Identify which cell holds the provided text, then report its (x, y) central coordinate. 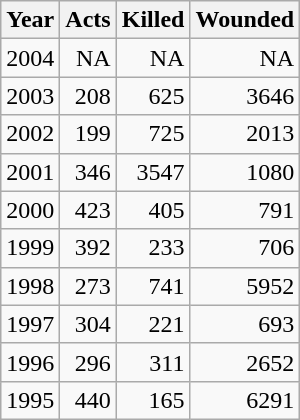
1998 (30, 286)
5952 (245, 286)
1995 (30, 400)
311 (153, 362)
1996 (30, 362)
2652 (245, 362)
625 (153, 96)
Acts (88, 20)
2004 (30, 58)
304 (88, 324)
208 (88, 96)
423 (88, 210)
296 (88, 362)
233 (153, 248)
725 (153, 134)
440 (88, 400)
2002 (30, 134)
165 (153, 400)
2003 (30, 96)
1080 (245, 172)
2000 (30, 210)
3547 (153, 172)
221 (153, 324)
741 (153, 286)
405 (153, 210)
3646 (245, 96)
791 (245, 210)
706 (245, 248)
2013 (245, 134)
Killed (153, 20)
1997 (30, 324)
392 (88, 248)
346 (88, 172)
1999 (30, 248)
Wounded (245, 20)
693 (245, 324)
Year (30, 20)
6291 (245, 400)
273 (88, 286)
2001 (30, 172)
199 (88, 134)
